Pinpoint the cell where the given text exists, returning its [X, Y] midpoint coordinate. 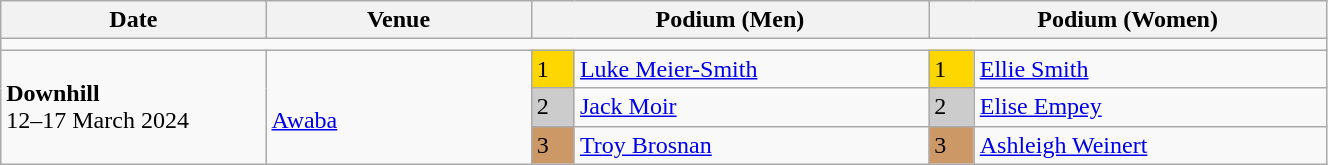
Ashleigh Weinert [1150, 145]
Venue [398, 20]
Downhill 12–17 March 2024 [134, 107]
Date [134, 20]
Troy Brosnan [751, 145]
Jack Moir [751, 107]
Elise Empey [1150, 107]
Podium (Women) [1128, 20]
Ellie Smith [1150, 69]
Awaba [398, 107]
Podium (Men) [730, 20]
Luke Meier-Smith [751, 69]
